Return [X, Y] of the center of cell containing provided text 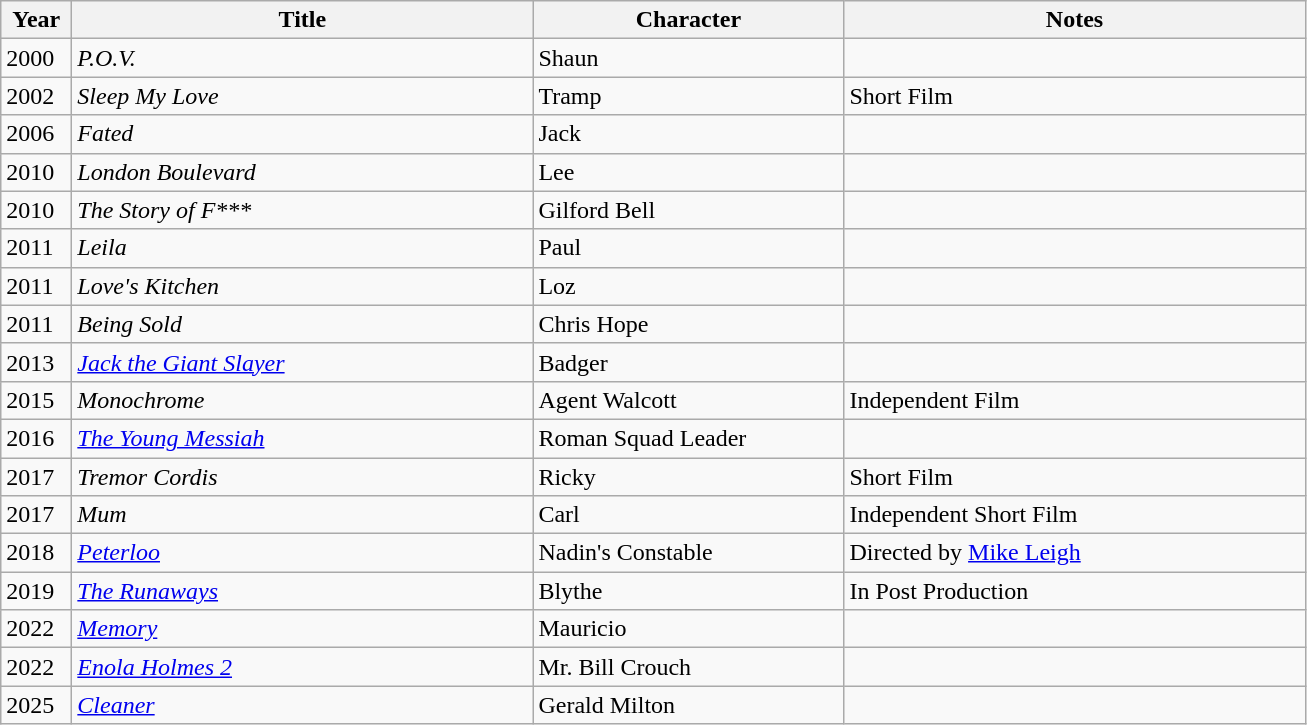
Fated [302, 134]
Chris Hope [688, 324]
In Post Production [1074, 591]
Being Sold [302, 324]
2025 [36, 705]
Independent Film [1074, 400]
Leila [302, 248]
2015 [36, 400]
The Young Messiah [302, 438]
Independent Short Film [1074, 515]
Tremor Cordis [302, 477]
Mr. Bill Crouch [688, 667]
2000 [36, 58]
2006 [36, 134]
Badger [688, 362]
Jack [688, 134]
The Story of F*** [302, 210]
Title [302, 20]
Jack the Giant Slayer [302, 362]
Notes [1074, 20]
Paul [688, 248]
Cleaner [302, 705]
Tramp [688, 96]
Mum [302, 515]
2016 [36, 438]
Lee [688, 172]
Character [688, 20]
Peterloo [302, 553]
London Boulevard [302, 172]
P.O.V. [302, 58]
2013 [36, 362]
Gilford Bell [688, 210]
Mauricio [688, 629]
Nadin's Constable [688, 553]
Agent Walcott [688, 400]
Carl [688, 515]
The Runaways [302, 591]
Year [36, 20]
2018 [36, 553]
2019 [36, 591]
Shaun [688, 58]
Directed by Mike Leigh [1074, 553]
Monochrome [302, 400]
Memory [302, 629]
Enola Holmes 2 [302, 667]
Blythe [688, 591]
Gerald Milton [688, 705]
2002 [36, 96]
Sleep My Love [302, 96]
Ricky [688, 477]
Love's Kitchen [302, 286]
Roman Squad Leader [688, 438]
Loz [688, 286]
